Locate the cell with the specified text and output its (X, Y) center coordinate. 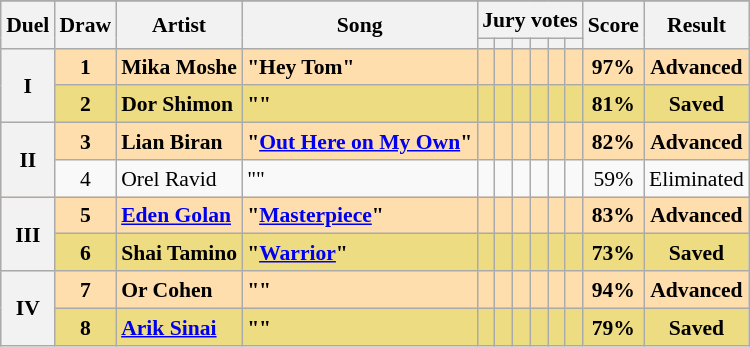
82% (614, 142)
Duel (28, 24)
I (28, 85)
Or Cohen (179, 290)
"Hey Tom" (360, 66)
Artist (179, 24)
73% (614, 252)
Lian Biran (179, 142)
2 (85, 104)
III (28, 234)
59% (614, 178)
3 (85, 142)
5 (85, 216)
Song (360, 24)
1 (85, 66)
94% (614, 290)
97% (614, 66)
Eden Golan (179, 216)
Result (696, 24)
4 (85, 178)
"Masterpiece" (360, 216)
8 (85, 326)
Shai Tamino (179, 252)
Jury votes (530, 20)
IV (28, 308)
Score (614, 24)
Draw (85, 24)
"Warrior" (360, 252)
Orel Ravid (179, 178)
Eliminated (696, 178)
Dor Shimon (179, 104)
6 (85, 252)
Mika Moshe (179, 66)
7 (85, 290)
81% (614, 104)
Arik Sinai (179, 326)
83% (614, 216)
II (28, 160)
79% (614, 326)
"Out Here on My Own" (360, 142)
